Return [x, y] of the center of cell containing provided text 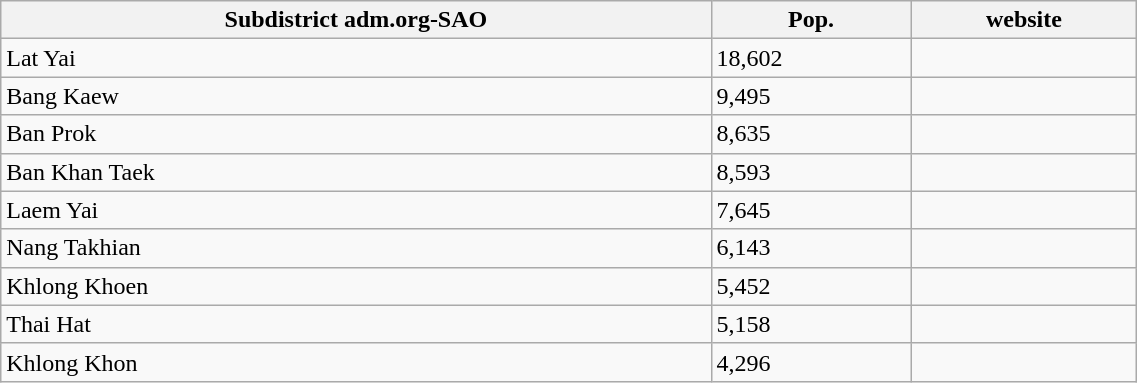
Laem Yai [356, 210]
Subdistrict adm.org-SAO [356, 20]
Ban Khan Taek [356, 172]
Pop. [811, 20]
6,143 [811, 248]
Lat Yai [356, 58]
Thai Hat [356, 324]
Khlong Khoen [356, 286]
8,593 [811, 172]
5,158 [811, 324]
Nang Takhian [356, 248]
Bang Kaew [356, 96]
18,602 [811, 58]
4,296 [811, 362]
8,635 [811, 134]
website [1024, 20]
9,495 [811, 96]
7,645 [811, 210]
Khlong Khon [356, 362]
Ban Prok [356, 134]
5,452 [811, 286]
